Detect which cell encompasses the target text, then output its [x, y] center coordinate. 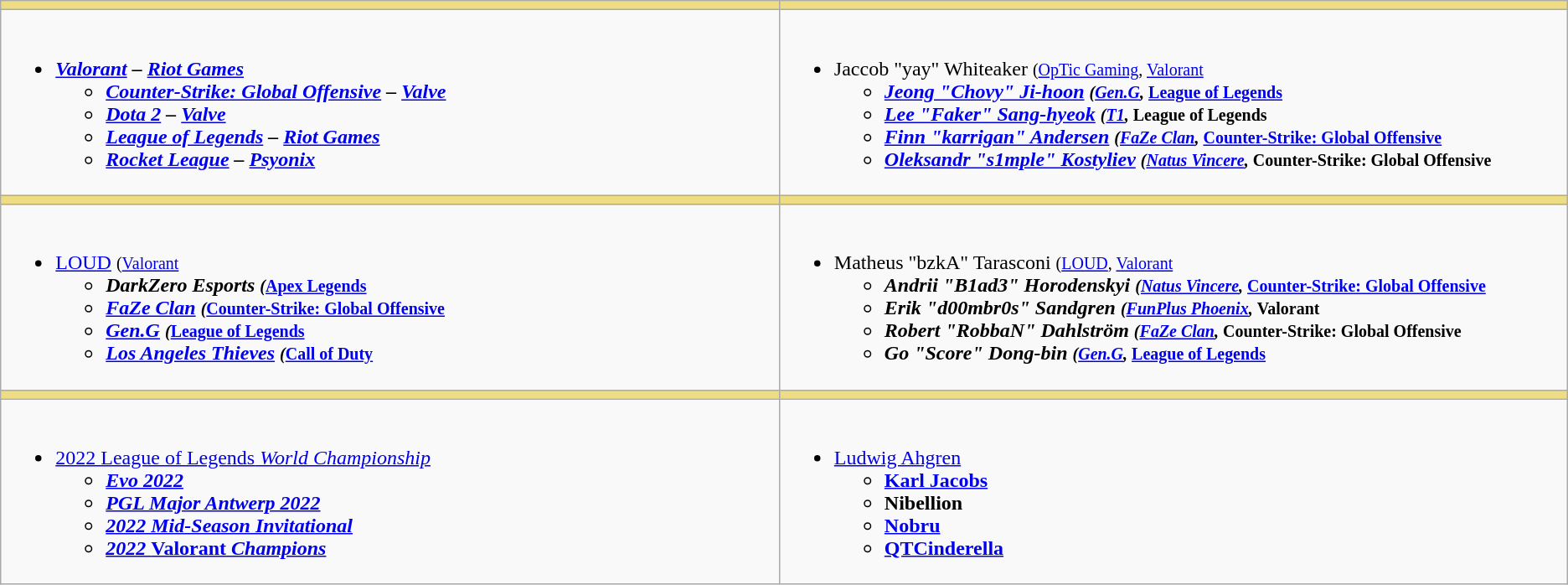
Valorant – Riot GamesCounter-Strike: Global Offensive – ValveDota 2 – ValveLeague of Legends – Riot GamesRocket League – Psyonix [390, 102]
Ludwig AhgrenKarl JacobsNibellionNobruQTCinderella [1173, 491]
LOUD (ValorantDarkZero Esports (Apex LegendsFaZe Clan (Counter-Strike: Global OffensiveGen.G (League of LegendsLos Angeles Thieves (Call of Duty [390, 297]
2022 League of Legends World ChampionshipEvo 2022PGL Major Antwerp 20222022 Mid-Season Invitational2022 Valorant Champions [390, 491]
